Detect which cell encompasses the target text, then output its [x, y] center coordinate. 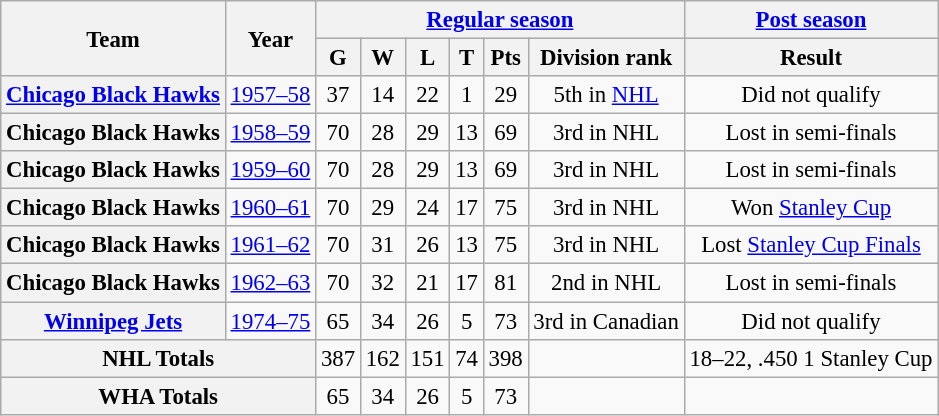
Winnipeg Jets [114, 321]
14 [382, 95]
37 [338, 95]
18–22, .450 1 Stanley Cup [811, 358]
398 [506, 358]
Division rank [606, 58]
W [382, 58]
Year [270, 38]
Lost Stanley Cup Finals [811, 245]
Pts [506, 58]
1960–61 [270, 208]
151 [428, 358]
22 [428, 95]
L [428, 58]
1958–59 [270, 133]
24 [428, 208]
5th in NHL [606, 95]
1962–63 [270, 283]
3rd in Canadian [606, 321]
1961–62 [270, 245]
2nd in NHL [606, 283]
Result [811, 58]
1957–58 [270, 95]
G [338, 58]
81 [506, 283]
WHA Totals [158, 396]
1 [466, 95]
31 [382, 245]
74 [466, 358]
387 [338, 358]
NHL Totals [158, 358]
1974–75 [270, 321]
Post season [811, 20]
32 [382, 283]
Team [114, 38]
1959–60 [270, 170]
162 [382, 358]
Regular season [500, 20]
Won Stanley Cup [811, 208]
21 [428, 283]
T [466, 58]
